From the cell containing the given text, extract its center point as [X, Y] coordinate. 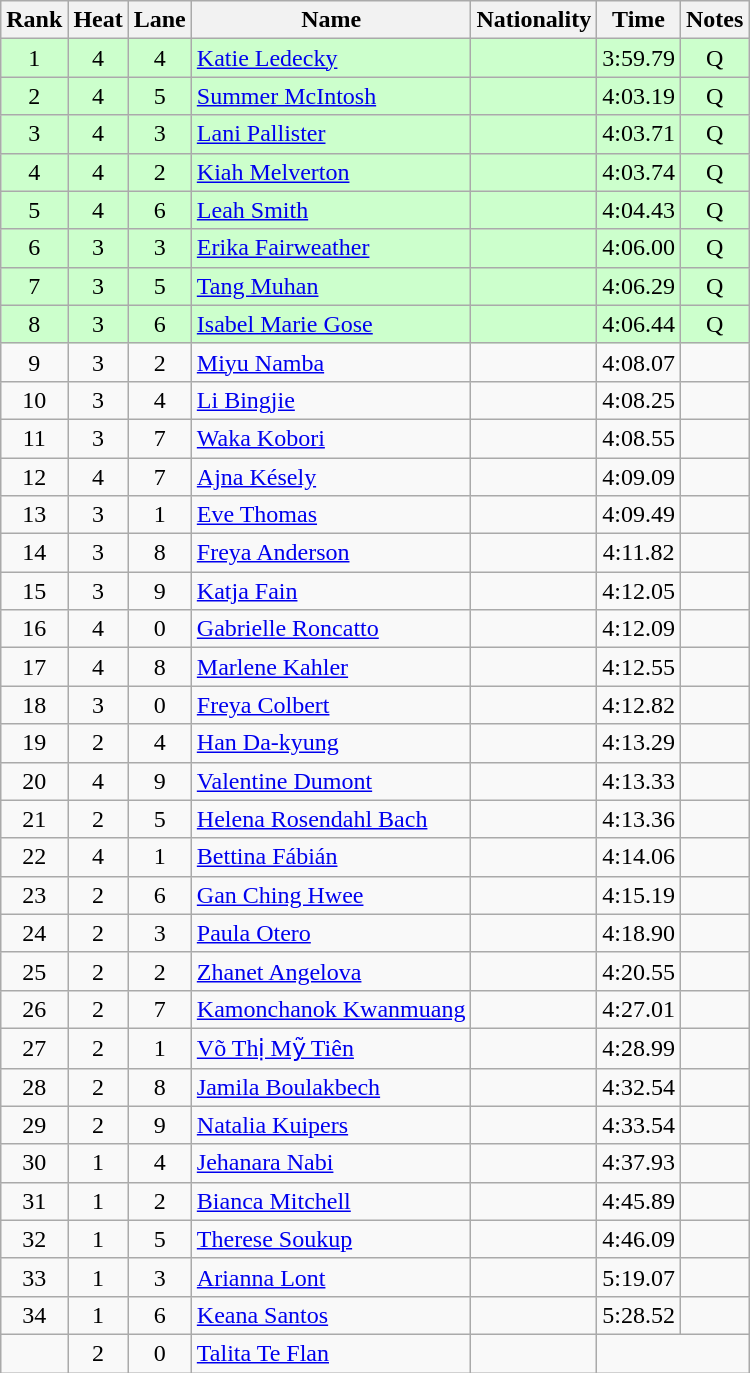
4:15.19 [639, 895]
16 [34, 629]
Jehanara Nabi [331, 1163]
Võ Thị Mỹ Tiên [331, 1048]
4:45.89 [639, 1201]
4:14.06 [639, 857]
Notes [714, 20]
15 [34, 591]
4:09.49 [639, 515]
Han Da-kyung [331, 743]
Isabel Marie Gose [331, 324]
4:13.33 [639, 781]
4:12.09 [639, 629]
Time [639, 20]
4:08.55 [639, 438]
21 [34, 819]
10 [34, 400]
4:13.29 [639, 743]
34 [34, 1315]
4:06.29 [639, 286]
Miyu Namba [331, 362]
Nationality [534, 20]
32 [34, 1239]
Freya Colbert [331, 705]
Gabrielle Roncatto [331, 629]
Leah Smith [331, 210]
Katja Fain [331, 591]
Jamila Boulakbech [331, 1087]
4:46.09 [639, 1239]
4:06.00 [639, 248]
4:08.25 [639, 400]
4:12.55 [639, 667]
4:18.90 [639, 933]
33 [34, 1277]
4:04.43 [639, 210]
4:03.74 [639, 172]
28 [34, 1087]
Lani Pallister [331, 134]
27 [34, 1048]
11 [34, 438]
5:28.52 [639, 1315]
18 [34, 705]
4:08.07 [639, 362]
Natalia Kuipers [331, 1125]
Tang Muhan [331, 286]
22 [34, 857]
4:27.01 [639, 1009]
Katie Ledecky [331, 58]
Waka Kobori [331, 438]
Erika Fairweather [331, 248]
5:19.07 [639, 1277]
Ajna Késely [331, 477]
4:28.99 [639, 1048]
20 [34, 781]
19 [34, 743]
14 [34, 553]
4:06.44 [639, 324]
Talita Te Flan [331, 1353]
Keana Santos [331, 1315]
Bianca Mitchell [331, 1201]
26 [34, 1009]
Freya Anderson [331, 553]
4:03.71 [639, 134]
Bettina Fábián [331, 857]
4:37.93 [639, 1163]
4:33.54 [639, 1125]
4:20.55 [639, 971]
4:03.19 [639, 96]
24 [34, 933]
Lane [160, 20]
Therese Soukup [331, 1239]
Summer McIntosh [331, 96]
Eve Thomas [331, 515]
29 [34, 1125]
23 [34, 895]
12 [34, 477]
Helena Rosendahl Bach [331, 819]
Gan Ching Hwee [331, 895]
Heat [98, 20]
4:11.82 [639, 553]
17 [34, 667]
4:12.05 [639, 591]
4:12.82 [639, 705]
25 [34, 971]
4:13.36 [639, 819]
30 [34, 1163]
Rank [34, 20]
Kamonchanok Kwanmuang [331, 1009]
Zhanet Angelova [331, 971]
Marlene Kahler [331, 667]
Li Bingjie [331, 400]
Paula Otero [331, 933]
Arianna Lont [331, 1277]
13 [34, 515]
4:32.54 [639, 1087]
Name [331, 20]
Valentine Dumont [331, 781]
Kiah Melverton [331, 172]
4:09.09 [639, 477]
3:59.79 [639, 58]
31 [34, 1201]
